Capture the cell that displays the provided text and extract its [X, Y] central coordinate. 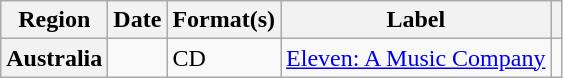
Australia [54, 58]
CD [224, 58]
Label [416, 20]
Format(s) [224, 20]
Date [138, 20]
Eleven: A Music Company [416, 58]
Region [54, 20]
